Capture the cell that displays the provided text and extract its (x, y) central coordinate. 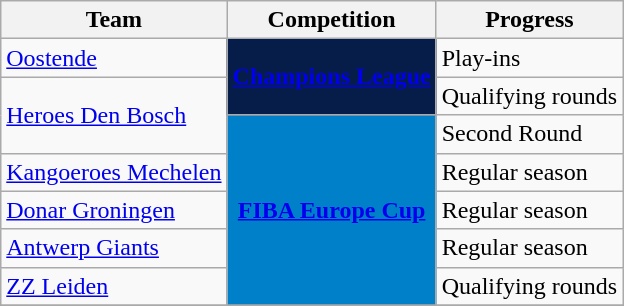
Team (114, 20)
Progress (529, 20)
Heroes Den Bosch (114, 115)
Antwerp Giants (114, 248)
Play-ins (529, 58)
Competition (332, 20)
ZZ Leiden (114, 286)
Donar Groningen (114, 210)
Champions League (332, 77)
FIBA Europe Cup (332, 210)
Second Round (529, 134)
Oostende (114, 58)
Kangoeroes Mechelen (114, 172)
